Capture the cell that displays the provided text and extract its [x, y] central coordinate. 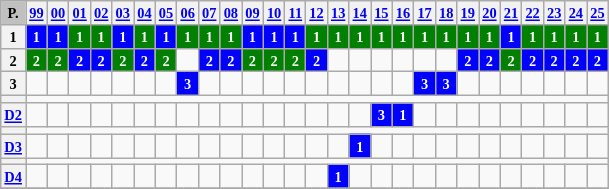
04 [145, 12]
00 [58, 12]
19 [468, 12]
08 [231, 12]
13 [338, 12]
02 [101, 12]
07 [209, 12]
99 [37, 12]
15 [382, 12]
21 [511, 12]
D3 [14, 145]
16 [403, 12]
10 [274, 12]
06 [188, 12]
14 [360, 12]
12 [317, 12]
17 [425, 12]
11 [296, 12]
23 [554, 12]
24 [576, 12]
D4 [14, 176]
20 [490, 12]
25 [598, 12]
09 [253, 12]
03 [123, 12]
D2 [14, 114]
22 [533, 12]
18 [446, 12]
P. [14, 12]
01 [80, 12]
05 [166, 12]
